Extract the (X, Y) coordinate from the center of the cell holding the provided text.  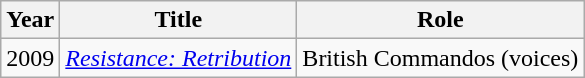
Role (440, 20)
Year (30, 20)
British Commandos (voices) (440, 58)
Title (178, 20)
2009 (30, 58)
Resistance: Retribution (178, 58)
